Find where the given text appears and provide that cell's center as (x, y) coordinate. 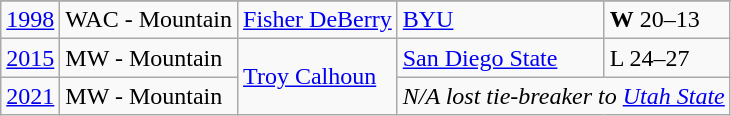
BYU (500, 20)
W 20–13 (667, 20)
2021 (30, 96)
Troy Calhoun (318, 77)
2015 (30, 58)
N/A lost tie-breaker to Utah State (564, 96)
L 24–27 (667, 58)
Fisher DeBerry (318, 20)
WAC - Mountain (149, 20)
1998 (30, 20)
San Diego State (500, 58)
